Return (X, Y) of the center of cell containing provided text 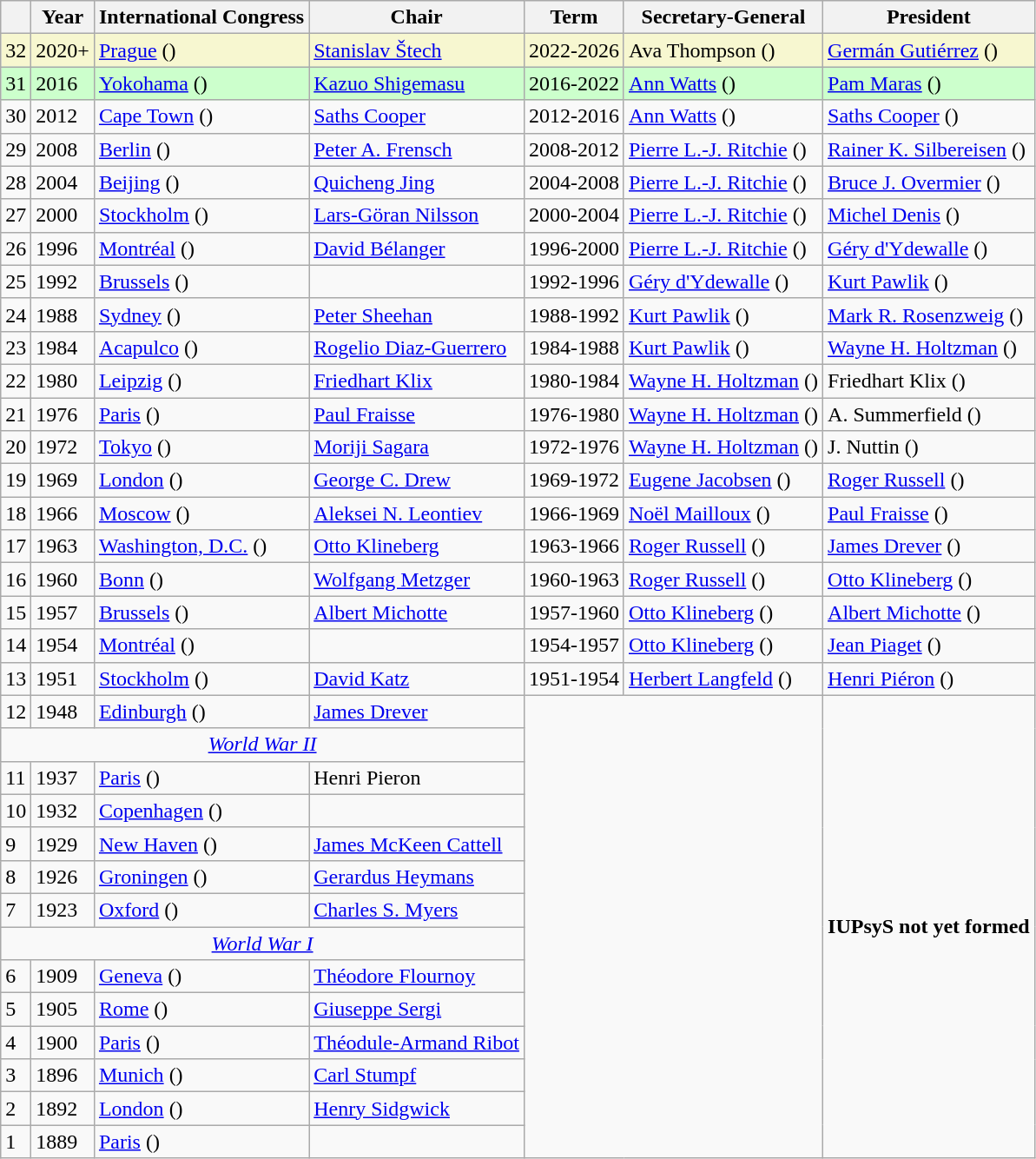
1905 (63, 1010)
Sydney () (201, 315)
1972 (63, 447)
7 (16, 910)
1954 (63, 646)
1909 (63, 977)
Bruce J. Overmier () (929, 182)
21 (16, 414)
1 (16, 1142)
1963-1966 (573, 546)
1976-1980 (573, 414)
1984 (63, 348)
Théodule-Armand Ribot (417, 1043)
15 (16, 613)
1923 (63, 910)
Leipzig () (201, 381)
1980 (63, 381)
Michel Denis () (929, 215)
17 (16, 546)
Edinburgh () (201, 712)
Acapulco () (201, 348)
1889 (63, 1142)
12 (16, 712)
A. Summerfield () (929, 414)
Quicheng Jing (417, 182)
Friedhart Klix () (929, 381)
1929 (63, 844)
Stanislav Štech (417, 50)
Groningen () (201, 877)
Lars-Göran Nilsson (417, 215)
2022-2026 (573, 50)
Munich () (201, 1076)
International Congress (201, 17)
14 (16, 646)
1951 (63, 679)
President (929, 17)
31 (16, 83)
28 (16, 182)
1926 (63, 877)
1957 (63, 613)
Rogelio Diaz-Guerrero (417, 348)
IUPsyS not yet formed (929, 926)
1937 (63, 778)
Beijing () (201, 182)
29 (16, 149)
Washington, D.C. () (201, 546)
Gerardus Heymans (417, 877)
2004-2008 (573, 182)
Rainer K. Silbereisen () (929, 149)
2020+ (63, 50)
1996-2000 (573, 248)
World War I (262, 943)
2012 (63, 116)
32 (16, 50)
Saths Cooper (417, 116)
1954-1957 (573, 646)
Aleksei N. Leontiev (417, 513)
World War II (262, 745)
Geneva () (201, 977)
2008-2012 (573, 149)
1996 (63, 248)
2016 (63, 83)
1988 (63, 315)
19 (16, 480)
Peter Sheehan (417, 315)
J. Nuttin () (929, 447)
Paul Fraisse (417, 414)
Wolfgang Metzger (417, 579)
George C. Drew (417, 480)
10 (16, 811)
Herbert Langfeld () (723, 679)
1896 (63, 1076)
1960-1963 (573, 579)
Jean Piaget () (929, 646)
1969 (63, 480)
22 (16, 381)
Rome () (201, 1010)
2000-2004 (573, 215)
Peter A. Frensch (417, 149)
Moscow () (201, 513)
Secretary-General (723, 17)
24 (16, 315)
Henri Piéron () (929, 679)
Théodore Flournoy (417, 977)
1957-1960 (573, 613)
9 (16, 844)
Bonn () (201, 579)
23 (16, 348)
Henry Sidgwick (417, 1109)
Chair (417, 17)
2000 (63, 215)
Prague () (201, 50)
2008 (63, 149)
Charles S. Myers (417, 910)
13 (16, 679)
Carl Stumpf (417, 1076)
1984-1988 (573, 348)
1963 (63, 546)
4 (16, 1043)
James Drever (417, 712)
Eugene Jacobsen () (723, 480)
Paul Fraisse () (929, 513)
3 (16, 1076)
2004 (63, 182)
Cape Town () (201, 116)
Moriji Sagara (417, 447)
1900 (63, 1043)
Pam Maras () (929, 83)
James McKeen Cattell (417, 844)
Oxford () (201, 910)
Term (573, 17)
26 (16, 248)
Noël Mailloux () (723, 513)
2016-2022 (573, 83)
6 (16, 977)
25 (16, 281)
2 (16, 1109)
Kazuo Shigemasu (417, 83)
Henri Pieron (417, 778)
1960 (63, 579)
1932 (63, 811)
Giuseppe Sergi (417, 1010)
1980-1984 (573, 381)
1972-1976 (573, 447)
8 (16, 877)
30 (16, 116)
Ava Thompson () (723, 50)
16 (16, 579)
1969-1972 (573, 480)
1966 (63, 513)
11 (16, 778)
1948 (63, 712)
Tokyo () (201, 447)
James Drever () (929, 546)
Albert Michotte (417, 613)
18 (16, 513)
5 (16, 1010)
1992-1996 (573, 281)
Friedhart Klix (417, 381)
David Katz (417, 679)
Copenhagen () (201, 811)
Albert Michotte () (929, 613)
Berlin () (201, 149)
Mark R. Rosenzweig () (929, 315)
1988-1992 (573, 315)
20 (16, 447)
1992 (63, 281)
27 (16, 215)
Saths Cooper () (929, 116)
1892 (63, 1109)
Germán Gutiérrez () (929, 50)
David Bélanger (417, 248)
New Haven () (201, 844)
Year (63, 17)
Yokohama () (201, 83)
1966-1969 (573, 513)
2012-2016 (573, 116)
1976 (63, 414)
Otto Klineberg (417, 546)
1951-1954 (573, 679)
